Return the (x, y) coordinate for the center point of the cell that contains the specified text.  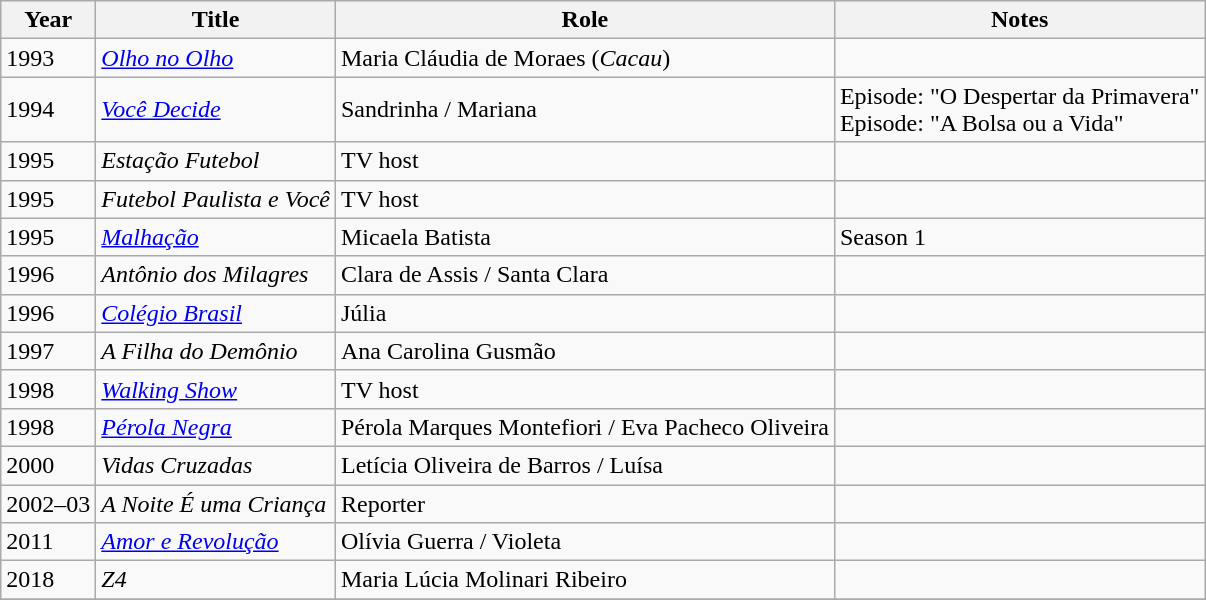
Vidas Cruzadas (216, 465)
Episode: "O Despertar da Primavera" Episode: "A Bolsa ou a Vida" (1020, 110)
Notes (1020, 20)
1994 (48, 110)
Amor e Revolução (216, 542)
Maria Cláudia de Moraes (Cacau) (584, 58)
2018 (48, 580)
1997 (48, 351)
Olívia Guerra / Violeta (584, 542)
Pérola Negra (216, 427)
Ana Carolina Gusmão (584, 351)
Maria Lúcia Molinari Ribeiro (584, 580)
Season 1 (1020, 237)
Você Decide (216, 110)
Year (48, 20)
Olho no Olho (216, 58)
2002–03 (48, 503)
Micaela Batista (584, 237)
1993 (48, 58)
Walking Show (216, 389)
2000 (48, 465)
2011 (48, 542)
Colégio Brasil (216, 313)
Z4 (216, 580)
Role (584, 20)
A Noite É uma Criança (216, 503)
Letícia Oliveira de Barros / Luísa (584, 465)
Futebol Paulista e Você (216, 199)
A Filha do Demônio (216, 351)
Pérola Marques Montefiori / Eva Pacheco Oliveira (584, 427)
Sandrinha / Mariana (584, 110)
Antônio dos Milagres (216, 275)
Title (216, 20)
Estação Futebol (216, 161)
Malhação (216, 237)
Júlia (584, 313)
Clara de Assis / Santa Clara (584, 275)
Reporter (584, 503)
